Provide the (x, y) coordinate of the cell's center where the given text is located.  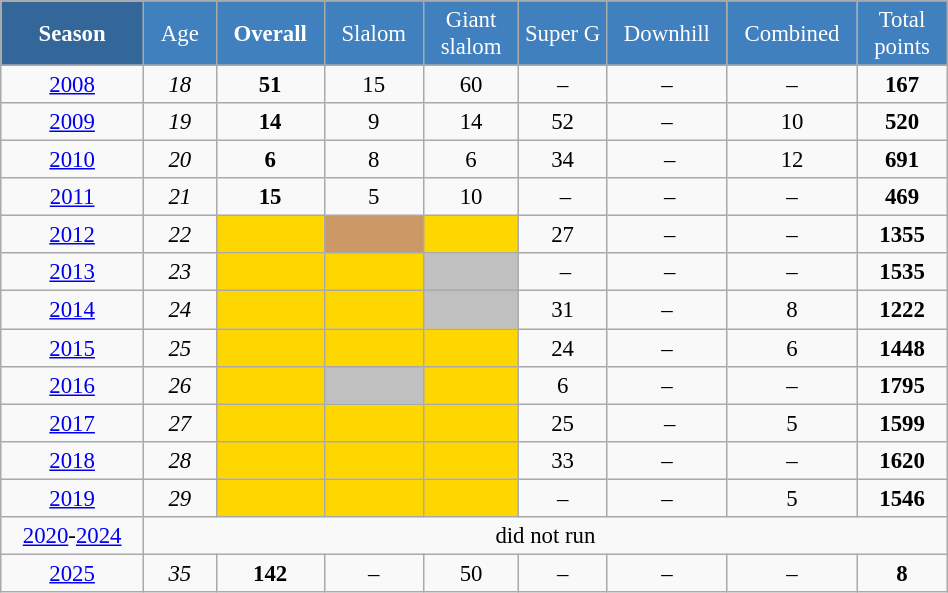
2018 (72, 460)
Slalom (374, 34)
50 (470, 573)
1535 (902, 273)
1620 (902, 460)
Combined (792, 34)
1546 (902, 498)
19 (180, 122)
Overall (270, 34)
20 (180, 160)
2012 (72, 235)
2010 (72, 160)
18 (180, 85)
691 (902, 160)
9 (374, 122)
142 (270, 573)
12 (792, 160)
51 (270, 85)
52 (563, 122)
1795 (902, 385)
167 (902, 85)
Downhill (668, 34)
22 (180, 235)
Super G (563, 34)
33 (563, 460)
469 (902, 197)
did not run (545, 536)
2009 (72, 122)
2014 (72, 310)
1599 (902, 423)
2020-2024 (72, 536)
60 (470, 85)
35 (180, 573)
34 (563, 160)
2016 (72, 385)
23 (180, 273)
Total points (902, 34)
2017 (72, 423)
2015 (72, 348)
28 (180, 460)
1355 (902, 235)
1448 (902, 348)
Age (180, 34)
31 (563, 310)
26 (180, 385)
2008 (72, 85)
29 (180, 498)
Season (72, 34)
1222 (902, 310)
2011 (72, 197)
Giantslalom (470, 34)
520 (902, 122)
2019 (72, 498)
2025 (72, 573)
21 (180, 197)
2013 (72, 273)
